Provide the (X, Y) coordinate of the cell's center where the given text is located.  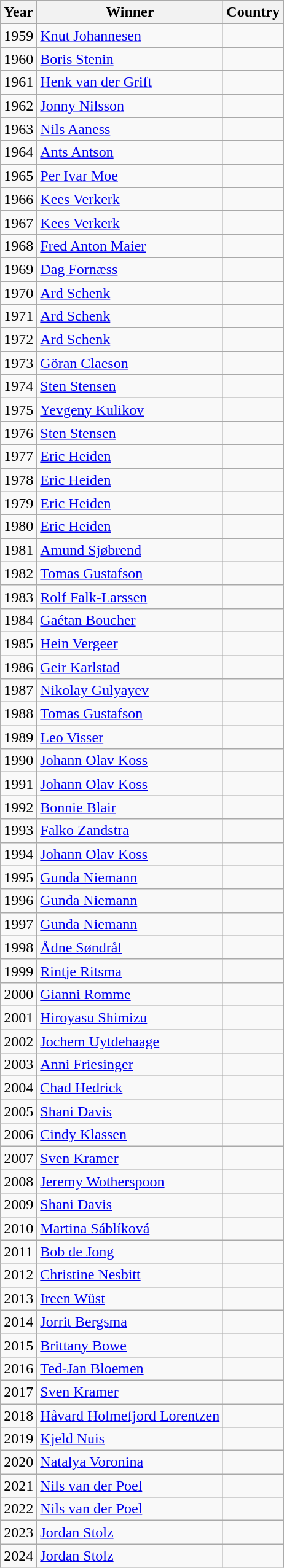
1963 (18, 129)
Nils Aaness (130, 129)
2012 (18, 1275)
Ireen Wüst (130, 1298)
1983 (18, 597)
Jochem Uytdehaage (130, 1041)
1995 (18, 877)
1959 (18, 36)
1994 (18, 854)
1997 (18, 924)
Gaétan Boucher (130, 620)
Rintje Ritsma (130, 971)
1991 (18, 784)
1982 (18, 573)
1988 (18, 714)
1972 (18, 340)
2002 (18, 1041)
Hein Vergeer (130, 643)
1968 (18, 246)
Yevgeny Kulikov (130, 410)
2014 (18, 1322)
2008 (18, 1182)
1971 (18, 316)
Bob de Jong (130, 1252)
Gianni Romme (130, 994)
2006 (18, 1135)
2016 (18, 1368)
Per Ivar Moe (130, 176)
1996 (18, 901)
2015 (18, 1345)
1979 (18, 503)
2022 (18, 1509)
2023 (18, 1532)
Henk van der Grift (130, 82)
2004 (18, 1088)
1981 (18, 550)
2009 (18, 1205)
Martina Sáblíková (130, 1228)
Nikolay Gulyayev (130, 691)
Natalya Voronina (130, 1462)
Geir Karlstad (130, 667)
Leo Visser (130, 737)
1989 (18, 737)
Winner (130, 12)
1969 (18, 269)
1967 (18, 222)
1977 (18, 457)
1965 (18, 176)
Ted-Jan Bloemen (130, 1368)
Rolf Falk-Larssen (130, 597)
Håvard Holmefjord Lorentzen (130, 1415)
1962 (18, 106)
2010 (18, 1228)
2019 (18, 1439)
Jeremy Wotherspoon (130, 1182)
2003 (18, 1065)
Amund Sjøbrend (130, 550)
2013 (18, 1298)
2001 (18, 1017)
1978 (18, 480)
1986 (18, 667)
Country (253, 12)
1984 (18, 620)
Dag Fornæss (130, 269)
1987 (18, 691)
Boris Stenin (130, 59)
1992 (18, 807)
1973 (18, 363)
Göran Claeson (130, 363)
2005 (18, 1111)
Anni Friesinger (130, 1065)
1976 (18, 433)
2017 (18, 1392)
1999 (18, 971)
Bonnie Blair (130, 807)
Cindy Klassen (130, 1135)
Jorrit Bergsma (130, 1322)
Knut Johannesen (130, 36)
Jonny Nilsson (130, 106)
2018 (18, 1415)
1993 (18, 831)
Ådne Søndrål (130, 947)
1990 (18, 761)
2021 (18, 1486)
1966 (18, 199)
1974 (18, 386)
Ants Antson (130, 152)
1975 (18, 410)
1960 (18, 59)
Fred Anton Maier (130, 246)
1964 (18, 152)
Christine Nesbitt (130, 1275)
1970 (18, 293)
2011 (18, 1252)
2020 (18, 1462)
Falko Zandstra (130, 831)
2007 (18, 1158)
1985 (18, 643)
1998 (18, 947)
1980 (18, 527)
Brittany Bowe (130, 1345)
1961 (18, 82)
Year (18, 12)
Kjeld Nuis (130, 1439)
Hiroyasu Shimizu (130, 1017)
2000 (18, 994)
2024 (18, 1556)
Chad Hedrick (130, 1088)
